Return the [x, y] coordinate for the center point of the cell that contains the specified text.  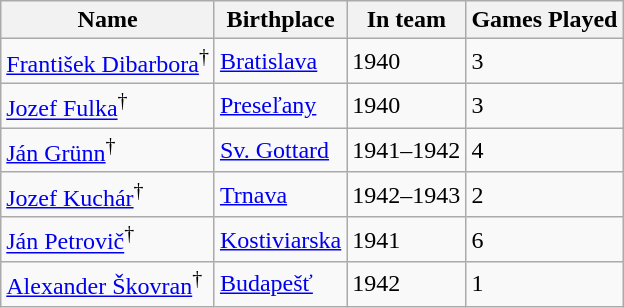
Ján Grünn† [108, 150]
Sv. Gottard [280, 150]
František Dibarbora† [108, 62]
Ján Petrovič† [108, 240]
2 [544, 194]
1942 [406, 284]
Trnava [280, 194]
Games Played [544, 20]
1941 [406, 240]
4 [544, 150]
Kostiviarska [280, 240]
Bratislava [280, 62]
Alexander Škovran† [108, 284]
Jozef Fulka† [108, 106]
1942–1943 [406, 194]
Preseľany [280, 106]
Birthplace [280, 20]
1941–1942 [406, 150]
1 [544, 284]
In team [406, 20]
Jozef Kuchár† [108, 194]
Name [108, 20]
Budapešť [280, 284]
6 [544, 240]
